For the text-containing cell, return its midpoint in (x, y) coordinate format. 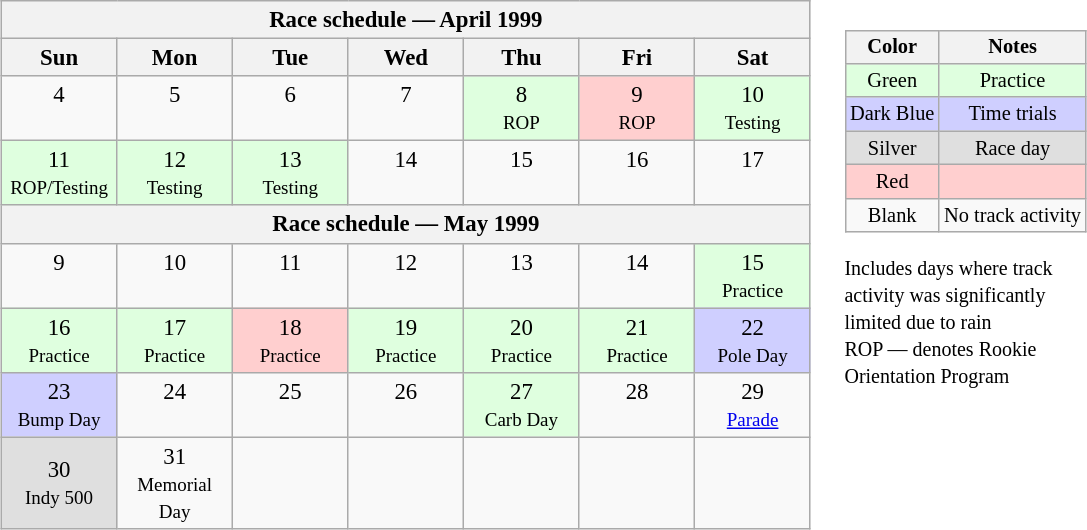
21Practice (637, 340)
6 (290, 108)
17Practice (175, 340)
9ROP (637, 108)
15 (522, 174)
Blank (892, 215)
Fri (637, 58)
10Testing (753, 108)
Notes (1012, 47)
22Pole Day (753, 340)
28 (637, 404)
Race day (1012, 148)
Color (892, 47)
Race schedule — May 1999 (406, 224)
16Practice (59, 340)
5 (175, 108)
12 (406, 276)
15Practice (753, 276)
Dark Blue (892, 114)
25 (290, 404)
No track activity (1012, 215)
9 (59, 276)
Time trials (1012, 114)
Sat (753, 58)
29Parade (753, 404)
27Carb Day (522, 404)
16 (637, 174)
Green (892, 81)
Race schedule — April 1999 (406, 20)
11 (290, 276)
24 (175, 404)
18Practice (290, 340)
7 (406, 108)
Sun (59, 58)
8ROP (522, 108)
Silver (892, 148)
13 (522, 276)
Mon (175, 58)
26 (406, 404)
Thu (522, 58)
17 (753, 174)
Red (892, 182)
23Bump Day (59, 404)
10 (175, 276)
19Practice (406, 340)
20Practice (522, 340)
31Memorial Day (175, 483)
Wed (406, 58)
4 (59, 108)
11ROP/Testing (59, 174)
13Testing (290, 174)
Tue (290, 58)
Practice (1012, 81)
12Testing (175, 174)
30Indy 500 (59, 483)
